Output the [X, Y] coordinate of the center of the cell containing the given text.  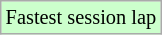
Fastest session lap [81, 17]
